Capture the cell that displays the provided text and extract its (X, Y) central coordinate. 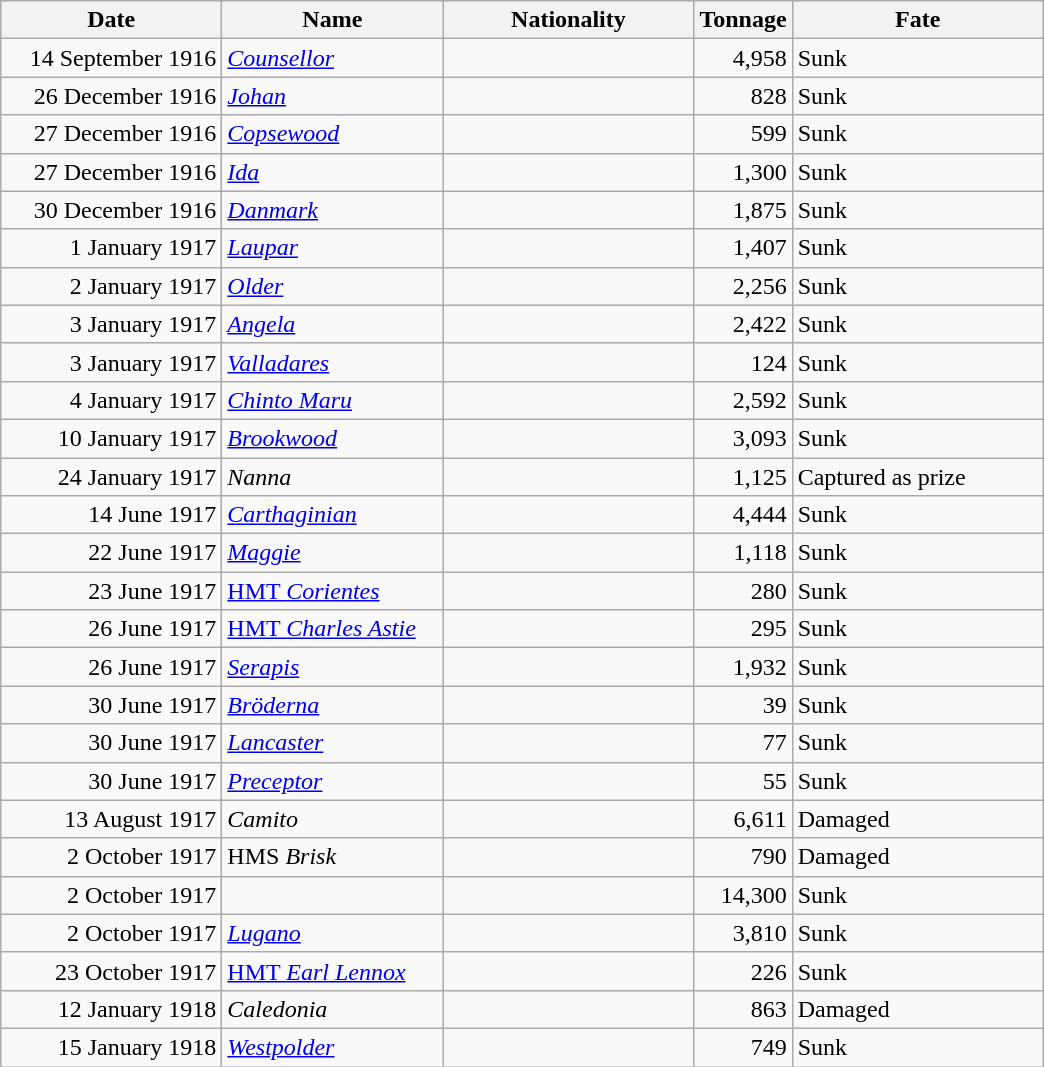
14 September 1916 (112, 58)
1,875 (743, 210)
Laupar (332, 248)
Caledonia (332, 1009)
Date (112, 20)
24 January 1917 (112, 477)
1 January 1917 (112, 248)
Camito (332, 819)
Counsellor (332, 58)
1,407 (743, 248)
Name (332, 20)
1,300 (743, 172)
30 December 1916 (112, 210)
13 August 1917 (112, 819)
Fate (918, 20)
749 (743, 1047)
Westpolder (332, 1047)
23 October 1917 (112, 971)
Danmark (332, 210)
6,611 (743, 819)
10 January 1917 (112, 438)
3,810 (743, 933)
599 (743, 134)
Tonnage (743, 20)
Bröderna (332, 705)
12 January 1918 (112, 1009)
863 (743, 1009)
14,300 (743, 895)
Copsewood (332, 134)
HMT Corientes (332, 591)
HMT Charles Astie (332, 629)
828 (743, 96)
55 (743, 781)
22 June 1917 (112, 553)
4 January 1917 (112, 400)
39 (743, 705)
Chinto Maru (332, 400)
Nanna (332, 477)
HMT Earl Lennox (332, 971)
4,444 (743, 515)
3,093 (743, 438)
Valladares (332, 362)
226 (743, 971)
Carthaginian (332, 515)
23 June 1917 (112, 591)
1,125 (743, 477)
Maggie (332, 553)
Serapis (332, 667)
Older (332, 286)
77 (743, 743)
Lancaster (332, 743)
Brookwood (332, 438)
1,118 (743, 553)
Preceptor (332, 781)
26 December 1916 (112, 96)
280 (743, 591)
2,256 (743, 286)
2,422 (743, 324)
4,958 (743, 58)
14 June 1917 (112, 515)
15 January 1918 (112, 1047)
790 (743, 857)
295 (743, 629)
2,592 (743, 400)
Ida (332, 172)
124 (743, 362)
1,932 (743, 667)
Angela (332, 324)
HMS Brisk (332, 857)
Johan (332, 96)
Nationality (568, 20)
Captured as prize (918, 477)
Lugano (332, 933)
2 January 1917 (112, 286)
